Pinpoint the cell where the given text exists, returning its (X, Y) midpoint coordinate. 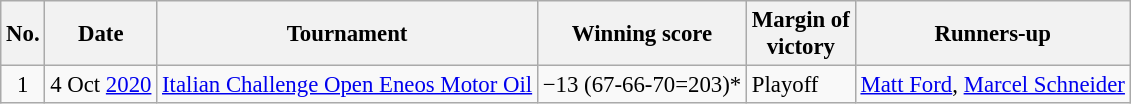
Margin ofvictory (800, 34)
−13 (67-66-70=203)* (642, 85)
Runners-up (992, 34)
Tournament (348, 34)
Date (101, 34)
No. (23, 34)
4 Oct 2020 (101, 85)
Winning score (642, 34)
Italian Challenge Open Eneos Motor Oil (348, 85)
Playoff (800, 85)
Matt Ford, Marcel Schneider (992, 85)
1 (23, 85)
